Scan for the cell matching the given text and deliver its [x, y] coordinate at center. 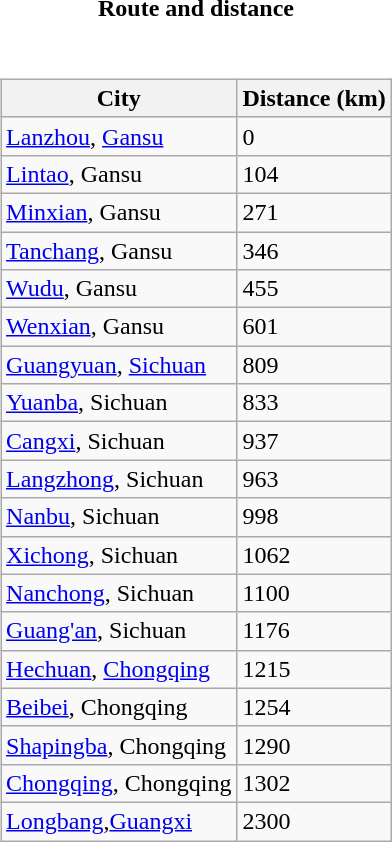
833 [314, 403]
Hechuan, Chongqing [119, 669]
Lanzhou, Gansu [119, 136]
1302 [314, 783]
Nanbu, Sichuan [119, 517]
998 [314, 517]
0 [314, 136]
Wudu, Gansu [119, 289]
Wenxian, Gansu [119, 327]
Longbang,Guangxi [119, 821]
Tanchang, Gansu [119, 251]
1062 [314, 555]
Shapingba, Chongqing [119, 745]
City [119, 98]
Guang'an, Sichuan [119, 631]
Nanchong, Sichuan [119, 593]
937 [314, 441]
1254 [314, 707]
601 [314, 327]
1100 [314, 593]
1215 [314, 669]
Yuanba, Sichuan [119, 403]
271 [314, 212]
Distance (km) [314, 98]
809 [314, 365]
104 [314, 174]
1176 [314, 631]
455 [314, 289]
Lintao, Gansu [119, 174]
Guangyuan, Sichuan [119, 365]
Chongqing, Chongqing [119, 783]
Xichong, Sichuan [119, 555]
1290 [314, 745]
Langzhong, Sichuan [119, 479]
2300 [314, 821]
Minxian, Gansu [119, 212]
Cangxi, Sichuan [119, 441]
346 [314, 251]
Beibei, Chongqing [119, 707]
963 [314, 479]
